Provide the [x, y] coordinate of the cell's center where the given text is located.  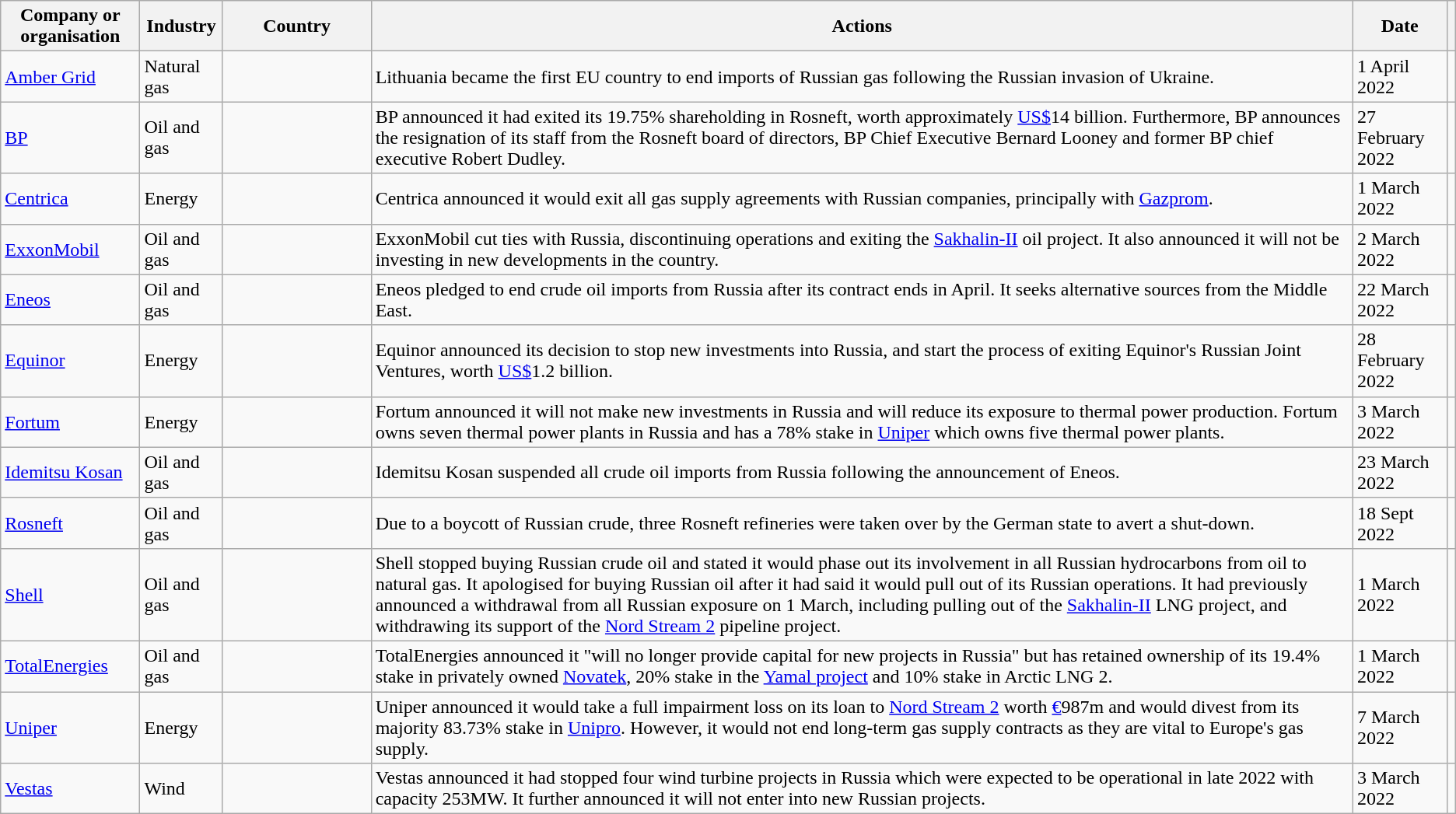
Date [1400, 26]
Due to a boycott of Russian crude, three Rosneft refineries were taken over by the German state to avert a shut-down. [862, 522]
Idemitsu Kosan [70, 473]
18 Sept 2022 [1400, 522]
27 February 2022 [1400, 138]
7 March 2022 [1400, 728]
ExxonMobil [70, 249]
23 March 2022 [1400, 473]
Actions [862, 26]
Rosneft [70, 522]
Idemitsu Kosan suspended all crude oil imports from Russia following the announcement of Eneos. [862, 473]
Company or organisation [70, 26]
Shell [70, 594]
TotalEnergies [70, 666]
Industry [181, 26]
Eneos pledged to end crude oil imports from Russia after its contract ends in April. It seeks alternative sources from the Middle East. [862, 300]
Uniper [70, 728]
Natural gas [181, 76]
Wind [181, 788]
Country [297, 26]
1 April 2022 [1400, 76]
Fortum [70, 421]
BP [70, 138]
Vestas [70, 788]
22 March 2022 [1400, 300]
Amber Grid [70, 76]
Centrica announced it would exit all gas supply agreements with Russian companies, principally with Gazprom. [862, 199]
Eneos [70, 300]
Centrica [70, 199]
28 February 2022 [1400, 361]
Equinor [70, 361]
2 March 2022 [1400, 249]
Lithuania became the first EU country to end imports of Russian gas following the Russian invasion of Ukraine. [862, 76]
